Determine the [x, y] coordinate at the center of the cell enclosing the given text.  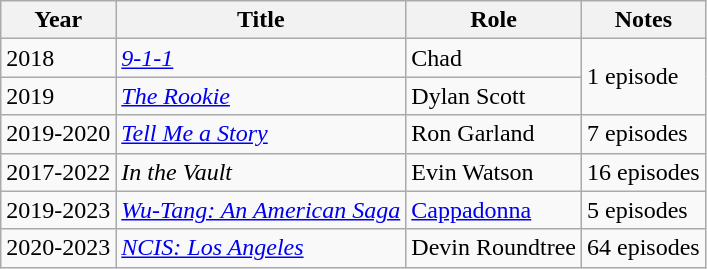
7 episodes [643, 134]
2019-2023 [58, 210]
2019-2020 [58, 134]
NCIS: Los Angeles [261, 248]
64 episodes [643, 248]
2018 [58, 58]
Evin Watson [494, 172]
In the Vault [261, 172]
1 episode [643, 77]
Dylan Scott [494, 96]
Title [261, 20]
Devin Roundtree [494, 248]
5 episodes [643, 210]
2020-2023 [58, 248]
16 episodes [643, 172]
Tell Me a Story [261, 134]
Notes [643, 20]
2019 [58, 96]
Wu-Tang: An American Saga [261, 210]
Cappadonna [494, 210]
9-1-1 [261, 58]
Chad [494, 58]
The Rookie [261, 96]
Role [494, 20]
Ron Garland [494, 134]
Year [58, 20]
2017-2022 [58, 172]
